Determine the [X, Y] coordinate at the center of the cell enclosing the given text.  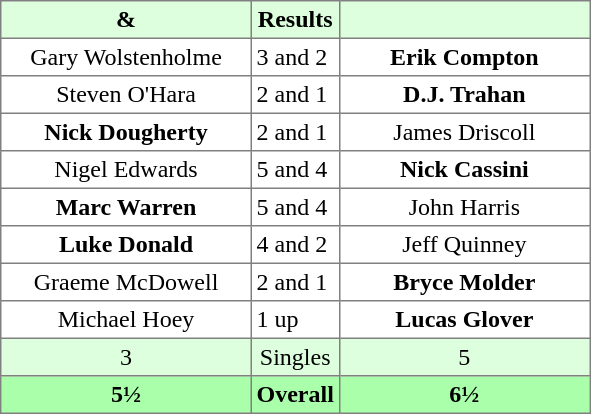
3 and 2 [295, 57]
Nick Dougherty [126, 132]
Jeff Quinney [464, 245]
Bryce Molder [464, 282]
Graeme McDowell [126, 282]
Results [295, 20]
3 [126, 357]
Erik Compton [464, 57]
4 and 2 [295, 245]
D.J. Trahan [464, 95]
Singles [295, 357]
1 up [295, 320]
John Harris [464, 207]
Luke Donald [126, 245]
Overall [295, 395]
Nick Cassini [464, 170]
Lucas Glover [464, 320]
5½ [126, 395]
James Driscoll [464, 132]
Michael Hoey [126, 320]
Gary Wolstenholme [126, 57]
Nigel Edwards [126, 170]
Steven O'Hara [126, 95]
5 [464, 357]
Marc Warren [126, 207]
6½ [464, 395]
& [126, 20]
